Return the (X, Y) coordinate for the center point of the cell that contains the specified text.  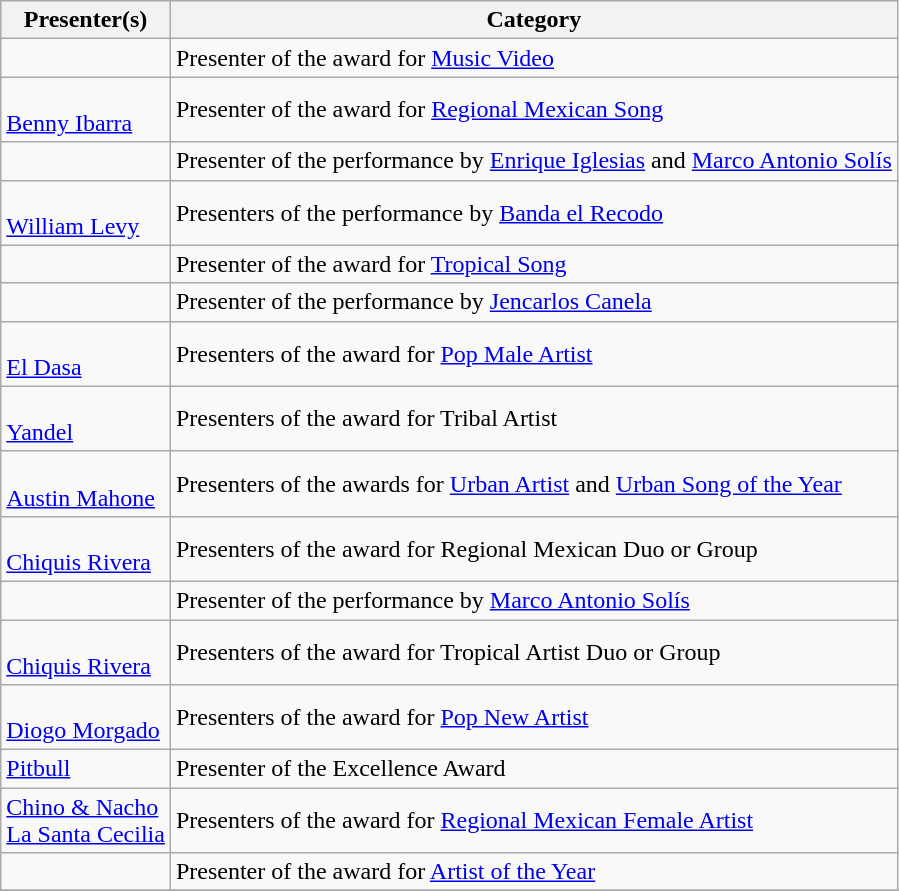
Presenter of the award for Regional Mexican Song (534, 110)
Presenter of the performance by Marco Antonio Solís (534, 600)
Diogo Morgado (86, 718)
Presenter of the award for Artist of the Year (534, 872)
Category (534, 20)
Presenter of the performance by Jencarlos Canela (534, 302)
Yandel (86, 418)
Presenter of the award for Tropical Song (534, 264)
Presenters of the performance by Banda el Recodo (534, 212)
Presenter of the performance by Enrique Iglesias and Marco Antonio Solís (534, 161)
Presenter of the award for Music Video (534, 58)
Chino & NachoLa Santa Cecilia (86, 820)
Presenters of the award for Tropical Artist Duo or Group (534, 652)
Presenter of the Excellence Award (534, 769)
El Dasa (86, 354)
Presenters of the award for Tribal Artist (534, 418)
Pitbull (86, 769)
Presenters of the awards for Urban Artist and Urban Song of the Year (534, 484)
Presenters of the award for Pop Male Artist (534, 354)
Presenters of the award for Regional Mexican Female Artist (534, 820)
William Levy (86, 212)
Presenter(s) (86, 20)
Austin Mahone (86, 484)
Benny Ibarra (86, 110)
Presenters of the award for Regional Mexican Duo or Group (534, 548)
Presenters of the award for Pop New Artist (534, 718)
